Output the (X, Y) coordinate of the center of the cell containing the given text.  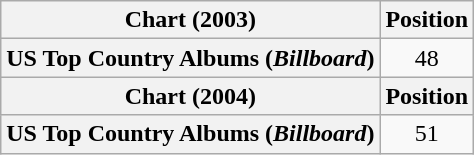
51 (427, 134)
Chart (2004) (190, 96)
Chart (2003) (190, 20)
48 (427, 58)
